Determine the (x, y) coordinate at the center of the cell enclosing the given text.  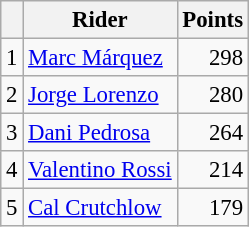
214 (212, 170)
280 (212, 95)
1 (12, 58)
Jorge Lorenzo (100, 95)
5 (12, 208)
3 (12, 133)
Rider (100, 20)
Dani Pedrosa (100, 133)
Valentino Rossi (100, 170)
Cal Crutchlow (100, 208)
2 (12, 95)
4 (12, 170)
298 (212, 58)
179 (212, 208)
Marc Márquez (100, 58)
264 (212, 133)
Points (212, 20)
